For the text-containing cell, return its midpoint in [X, Y] coordinate format. 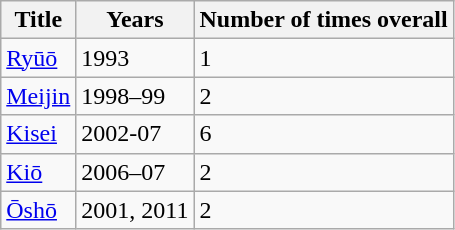
2002-07 [135, 134]
Ōshō [38, 210]
Title [38, 20]
2001, 2011 [135, 210]
6 [324, 134]
Kiō [38, 172]
Number of times overall [324, 20]
1998–99 [135, 96]
1993 [135, 58]
Years [135, 20]
2006–07 [135, 172]
1 [324, 58]
Meijin [38, 96]
Kisei [38, 134]
Ryūō [38, 58]
